Search for the cell housing the specified text and yield its [X, Y] center coordinate. 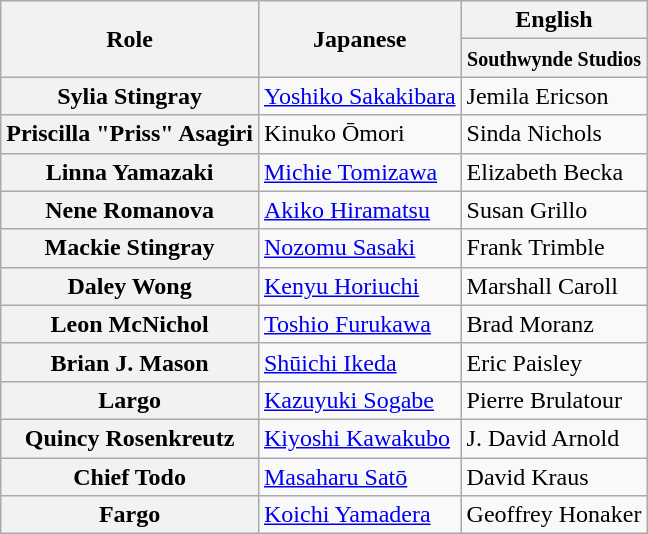
Marshall Caroll [554, 286]
Role [130, 39]
Quincy Rosenkreutz [130, 438]
Largo [130, 400]
Brad Moranz [554, 324]
J. David Arnold [554, 438]
Frank Trimble [554, 248]
Southwynde Studios [554, 58]
Toshio Furukawa [360, 324]
Linna Yamazaki [130, 172]
Michie Tomizawa [360, 172]
Sylia Stingray [130, 96]
Masaharu Satō [360, 477]
English [554, 20]
Geoffrey Honaker [554, 515]
Kiyoshi Kawakubo [360, 438]
Shūichi Ikeda [360, 362]
Elizabeth Becka [554, 172]
Kazuyuki Sogabe [360, 400]
Yoshiko Sakakibara [360, 96]
Sinda Nichols [554, 134]
Pierre Brulatour [554, 400]
Susan Grillo [554, 210]
Kenyu Horiuchi [360, 286]
David Kraus [554, 477]
Brian J. Mason [130, 362]
Fargo [130, 515]
Nene Romanova [130, 210]
Koichi Yamadera [360, 515]
Akiko Hiramatsu [360, 210]
Priscilla "Priss" Asagiri [130, 134]
Japanese [360, 39]
Chief Todo [130, 477]
Kinuko Ōmori [360, 134]
Mackie Stingray [130, 248]
Eric Paisley [554, 362]
Daley Wong [130, 286]
Nozomu Sasaki [360, 248]
Jemila Ericson [554, 96]
Leon McNichol [130, 324]
